Pinpoint the cell where the given text exists, returning its [X, Y] midpoint coordinate. 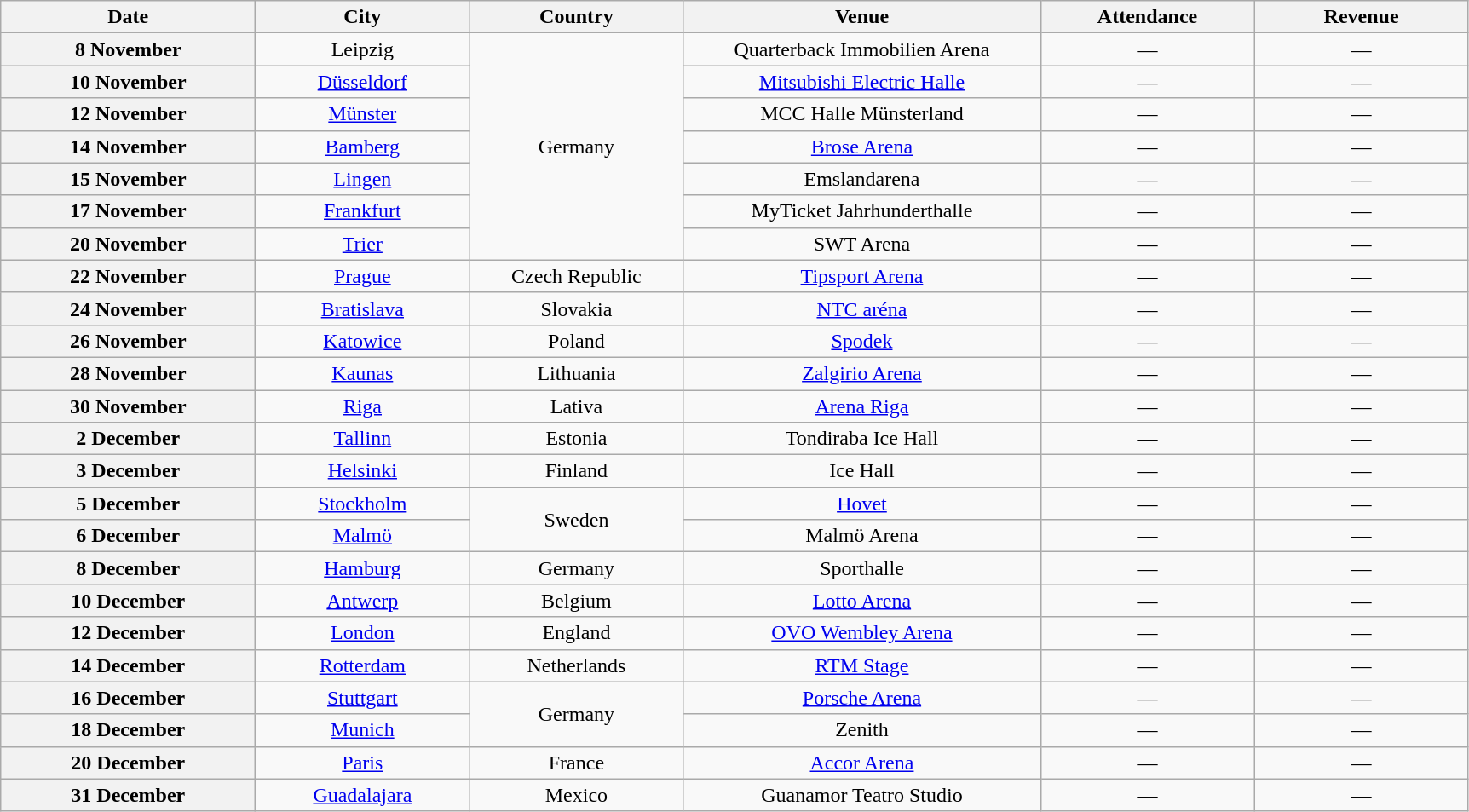
Lotto Arena [862, 601]
Zenith [862, 730]
MCC Halle Münsterland [862, 114]
26 November [128, 341]
28 November [128, 373]
Antwerp [363, 601]
SWT Arena [862, 244]
Lithuania [576, 373]
Emslandarena [862, 179]
Bamberg [363, 147]
Date [128, 17]
Sweden [576, 520]
Spodek [862, 341]
Venue [862, 17]
France [576, 763]
Porsche Arena [862, 698]
20 November [128, 244]
Belgium [576, 601]
22 November [128, 276]
Czech Republic [576, 276]
Riga [363, 406]
MyTicket Jahrhunderthalle [862, 211]
Brose Arena [862, 147]
Netherlands [576, 665]
Sporthalle [862, 568]
2 December [128, 439]
17 November [128, 211]
Mitsubishi Electric Halle [862, 82]
Lingen [363, 179]
10 November [128, 82]
Malmö [363, 536]
Estonia [576, 439]
Guadalajara [363, 795]
London [363, 633]
5 December [128, 504]
Stuttgart [363, 698]
Guanamor Teatro Studio [862, 795]
Frankfurt [363, 211]
Trier [363, 244]
8 November [128, 49]
Tondiraba Ice Hall [862, 439]
6 December [128, 536]
Tipsport Arena [862, 276]
OVO Wembley Arena [862, 633]
Ice Hall [862, 471]
NTC aréna [862, 308]
Bratislava [363, 308]
Lativa [576, 406]
Hovet [862, 504]
Finland [576, 471]
Revenue [1362, 17]
Slovakia [576, 308]
Zalgirio Arena [862, 373]
Paris [363, 763]
16 December [128, 698]
Leipzig [363, 49]
Münster [363, 114]
24 November [128, 308]
Prague [363, 276]
Malmö Arena [862, 536]
City [363, 17]
10 December [128, 601]
Stockholm [363, 504]
15 November [128, 179]
31 December [128, 795]
Düsseldorf [363, 82]
20 December [128, 763]
Poland [576, 341]
Arena Riga [862, 406]
Country [576, 17]
Accor Arena [862, 763]
Kaunas [363, 373]
30 November [128, 406]
12 November [128, 114]
3 December [128, 471]
Katowice [363, 341]
Quarterback Immobilien Arena [862, 49]
Attendance [1147, 17]
Munich [363, 730]
18 December [128, 730]
Rotterdam [363, 665]
Helsinki [363, 471]
Tallinn [363, 439]
England [576, 633]
Mexico [576, 795]
8 December [128, 568]
RTM Stage [862, 665]
12 December [128, 633]
14 December [128, 665]
14 November [128, 147]
Hamburg [363, 568]
